For the text-containing cell, return its midpoint in [x, y] coordinate format. 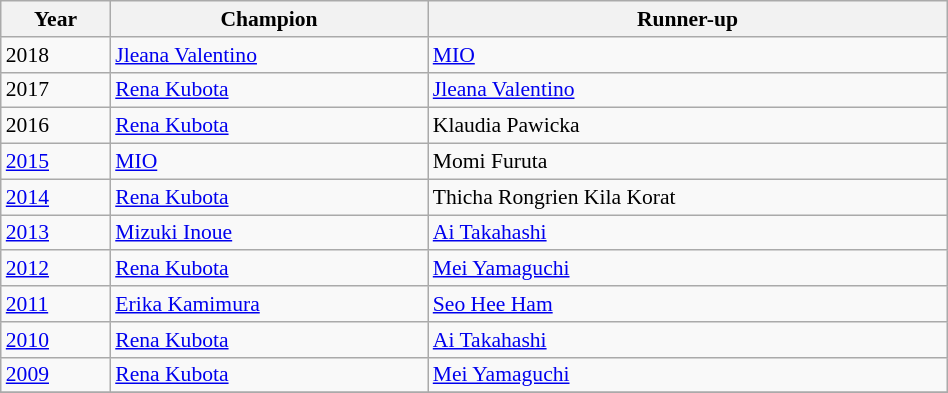
Momi Furuta [688, 162]
Seo Hee Ham [688, 304]
2009 [56, 375]
Klaudia Pawicka [688, 126]
Erika Kamimura [269, 304]
2011 [56, 304]
Champion [269, 19]
2014 [56, 197]
Runner-up [688, 19]
Year [56, 19]
2013 [56, 233]
2015 [56, 162]
Thicha Rongrien Kila Korat [688, 197]
2012 [56, 269]
2010 [56, 340]
2016 [56, 126]
2017 [56, 90]
Mizuki Inoue [269, 233]
2018 [56, 55]
